Find where the given text appears and provide that cell's center as (x, y) coordinate. 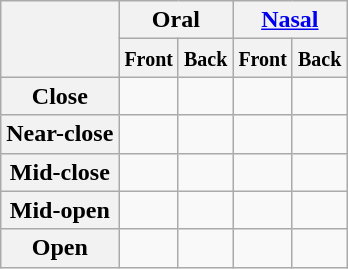
Oral (176, 20)
Close (60, 96)
Mid-open (60, 210)
Near-close (60, 134)
Mid-close (60, 172)
Nasal (290, 20)
Open (60, 248)
